Capture the cell that displays the provided text and extract its [x, y] central coordinate. 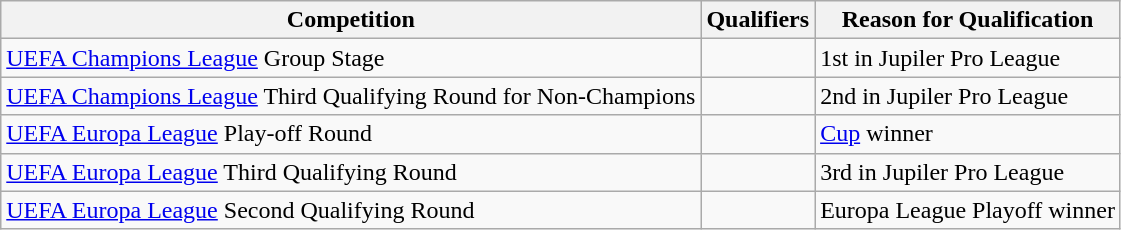
1st in Jupiler Pro League [968, 58]
3rd in Jupiler Pro League [968, 172]
2nd in Jupiler Pro League [968, 96]
Competition [351, 20]
Qualifiers [758, 20]
UEFA Europa League Second Qualifying Round [351, 210]
Reason for Qualification [968, 20]
UEFA Champions League Group Stage [351, 58]
UEFA Europa League Third Qualifying Round [351, 172]
UEFA Europa League Play-off Round [351, 134]
UEFA Champions League Third Qualifying Round for Non-Champions [351, 96]
Europa League Playoff winner [968, 210]
Cup winner [968, 134]
